Find where the given text appears and provide that cell's center as (x, y) coordinate. 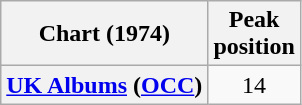
Peakposition (254, 34)
UK Albums (OCC) (104, 85)
Chart (1974) (104, 34)
14 (254, 85)
